Scan for the cell matching the given text and deliver its [X, Y] coordinate at center. 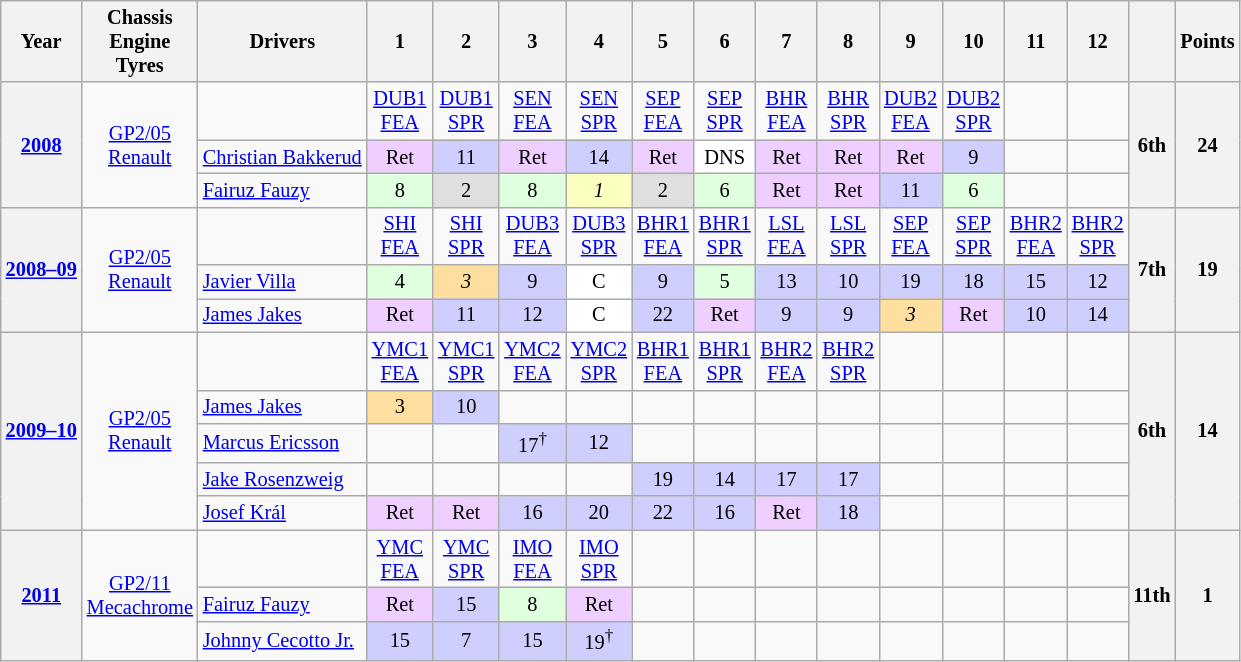
20 [599, 513]
2011 [42, 595]
IMOFEA [532, 559]
DUB3FEA [532, 236]
2008 [42, 144]
Christian Bakkerud [282, 157]
SENFEA [532, 111]
Josef Král [282, 513]
DUB1SPR [466, 111]
17† [532, 442]
YMC1SPR [466, 361]
Year [42, 41]
2008–09 [42, 270]
Johnny Cecotto Jr. [282, 640]
YMCSPR [466, 559]
Javier Villa [282, 282]
SHIFEA [400, 236]
Drivers [282, 41]
Points [1208, 41]
7th [1152, 270]
DNS [725, 157]
24 [1208, 144]
LSLFEA [787, 236]
Jake Rosenzweig [282, 479]
DUB1FEA [400, 111]
ChassisEngineTyres [140, 41]
GP2/11Mecachrome [140, 595]
11th [1152, 595]
DUB2FEA [910, 111]
IMOSPR [599, 559]
SHISPR [466, 236]
YMC1FEA [400, 361]
19† [599, 640]
BHRFEA [787, 111]
SENSPR [599, 111]
DUB2SPR [974, 111]
2009–10 [42, 431]
13 [787, 282]
BHRSPR [848, 111]
YMC2SPR [599, 361]
LSLSPR [848, 236]
YMCFEA [400, 559]
DUB3SPR [599, 236]
YMC2FEA [532, 361]
Marcus Ericsson [282, 442]
